Detect which cell encompasses the target text, then output its (x, y) center coordinate. 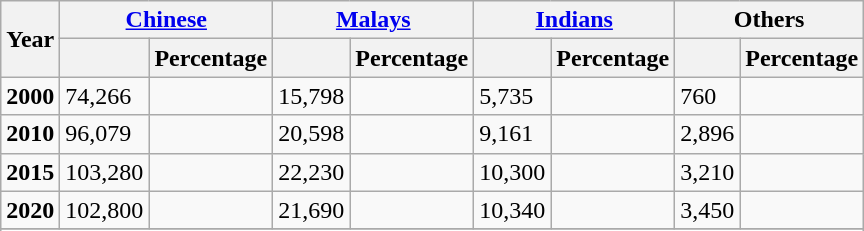
2000 (30, 96)
Indians (574, 20)
96,079 (104, 134)
3,450 (708, 210)
3,210 (708, 172)
9,161 (512, 134)
760 (708, 96)
2,896 (708, 134)
74,266 (104, 96)
2020 (30, 210)
10,340 (512, 210)
Malays (374, 20)
2015 (30, 172)
10,300 (512, 172)
20,598 (312, 134)
102,800 (104, 210)
22,230 (312, 172)
Others (770, 20)
Chinese (166, 20)
Year (30, 39)
5,735 (512, 96)
15,798 (312, 96)
21,690 (312, 210)
103,280 (104, 172)
2010 (30, 134)
